For the text-containing cell, return its midpoint in (x, y) coordinate format. 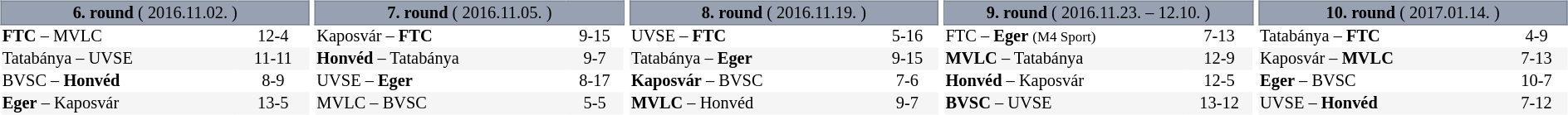
5-5 (595, 104)
Tatabánya – UVSE (119, 60)
BVSC – UVSE (1065, 104)
UVSE – Eger (440, 81)
Honvéd – Tatabánya (440, 60)
8. round ( 2016.11.19. ) (784, 12)
MVLC – Tatabánya (1065, 60)
Eger – Kaposvár (119, 104)
Tatabánya – FTC (1383, 36)
5-16 (907, 36)
12-5 (1219, 81)
13-5 (272, 104)
Tatabánya – Eger (752, 60)
6. round ( 2016.11.02. ) (154, 12)
FTC – Eger (M4 Sport) (1065, 36)
10-7 (1536, 81)
UVSE – Honvéd (1383, 104)
Kaposvár – FTC (440, 36)
8-9 (272, 81)
11-11 (272, 60)
BVSC – Honvéd (119, 81)
9. round ( 2016.11.23. – 12.10. ) (1098, 12)
8-17 (595, 81)
Eger – BVSC (1383, 81)
12-9 (1219, 60)
Honvéd – Kaposvár (1065, 81)
10. round ( 2017.01.14. ) (1414, 12)
7-6 (907, 81)
MVLC – BVSC (440, 104)
4-9 (1536, 36)
12-4 (272, 36)
Kaposvár – MVLC (1383, 60)
UVSE – FTC (752, 36)
FTC – MVLC (119, 36)
7. round ( 2016.11.05. ) (470, 12)
MVLC – Honvéd (752, 104)
7-12 (1536, 104)
Kaposvár – BVSC (752, 81)
13-12 (1219, 104)
